Return the [X, Y] coordinate for the center point of the cell that contains the specified text.  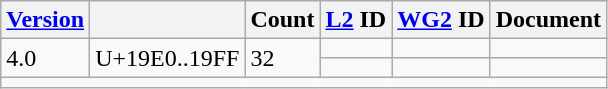
Document [548, 20]
Version [46, 20]
WG2 ID [441, 20]
4.0 [46, 58]
L2 ID [356, 20]
Count [282, 20]
32 [282, 58]
U+19E0..19FF [168, 58]
